Detect which cell encompasses the target text, then output its [x, y] center coordinate. 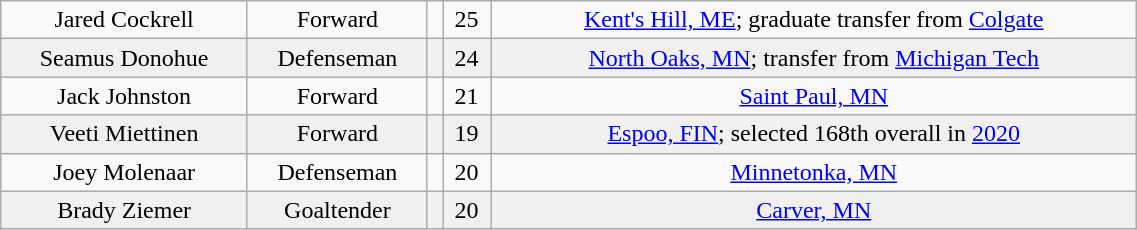
Joey Molenaar [124, 172]
Jack Johnston [124, 96]
24 [467, 58]
Espoo, FIN; selected 168th overall in 2020 [814, 134]
Carver, MN [814, 210]
Kent's Hill, ME; graduate transfer from Colgate [814, 20]
21 [467, 96]
25 [467, 20]
Brady Ziemer [124, 210]
19 [467, 134]
Veeti Miettinen [124, 134]
Minnetonka, MN [814, 172]
Seamus Donohue [124, 58]
Goaltender [337, 210]
North Oaks, MN; transfer from Michigan Tech [814, 58]
Jared Cockrell [124, 20]
Saint Paul, MN [814, 96]
